Scan for the cell matching the given text and deliver its (X, Y) coordinate at center. 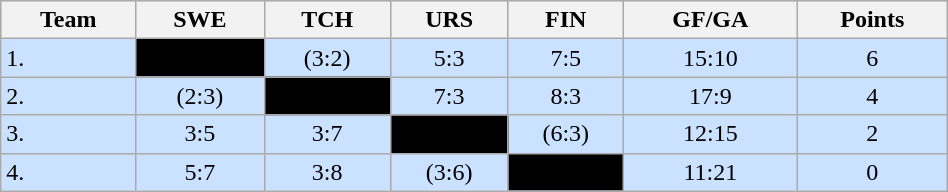
0 (872, 172)
Points (872, 20)
3:5 (200, 134)
4. (68, 172)
(2:3) (200, 96)
5:7 (200, 172)
8:3 (566, 96)
7:3 (449, 96)
12:15 (710, 134)
15:10 (710, 58)
SWE (200, 20)
6 (872, 58)
FIN (566, 20)
2 (872, 134)
5:3 (449, 58)
(3:2) (327, 58)
3. (68, 134)
GF/GA (710, 20)
17:9 (710, 96)
2. (68, 96)
(6:3) (566, 134)
1. (68, 58)
TCH (327, 20)
3:8 (327, 172)
URS (449, 20)
(3:6) (449, 172)
4 (872, 96)
Team (68, 20)
11:21 (710, 172)
3:7 (327, 134)
7:5 (566, 58)
